Extract the [x, y] coordinate from the center of the cell holding the provided text.  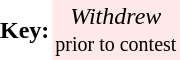
Withdrewprior to contest [116, 30]
